Detect which cell encompasses the target text, then output its (x, y) center coordinate. 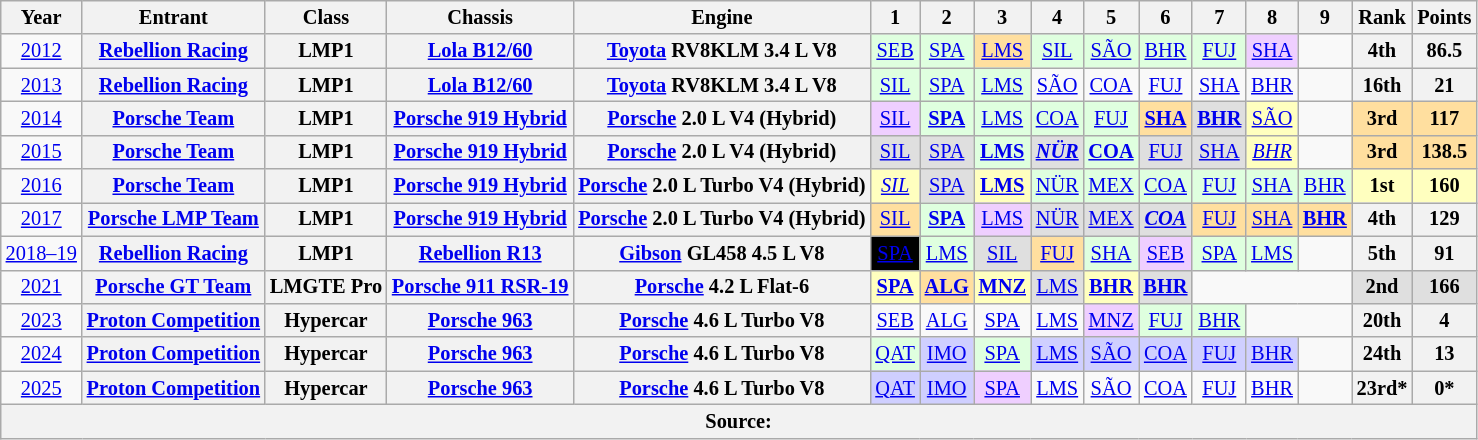
9 (1325, 17)
2018–19 (42, 253)
Porsche 911 RSR-19 (480, 287)
2023 (42, 320)
2012 (42, 51)
21 (1444, 85)
2013 (42, 85)
Porsche LMP Team (174, 219)
2nd (1382, 287)
Points (1444, 17)
166 (1444, 287)
Porsche GT Team (174, 287)
160 (1444, 186)
86.5 (1444, 51)
Class (326, 17)
13 (1444, 354)
20th (1382, 320)
Chassis (480, 17)
Rank (1382, 17)
2016 (42, 186)
Entrant (174, 17)
24th (1382, 354)
2014 (42, 118)
6 (1166, 17)
Engine (722, 17)
Year (42, 17)
2025 (42, 388)
5th (1382, 253)
Rebellion R13 (480, 253)
1st (1382, 186)
129 (1444, 219)
117 (1444, 118)
91 (1444, 253)
2 (947, 17)
1 (894, 17)
138.5 (1444, 152)
3 (1002, 17)
2024 (42, 354)
2017 (42, 219)
8 (1272, 17)
Porsche 4.2 L Flat-6 (722, 287)
7 (1219, 17)
5 (1112, 17)
2015 (42, 152)
23rd* (1382, 388)
LMGTE Pro (326, 287)
Source: (739, 421)
0* (1444, 388)
16th (1382, 85)
Gibson GL458 4.5 L V8 (722, 253)
2021 (42, 287)
